Find where the given text appears and provide that cell's center as [X, Y] coordinate. 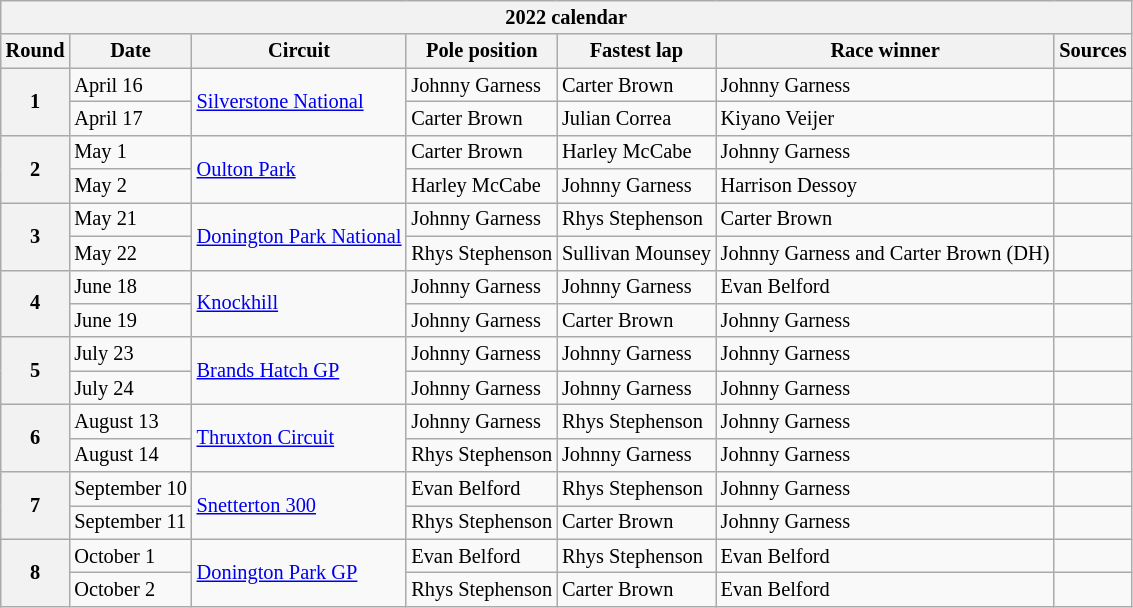
Silverstone National [300, 102]
June 18 [130, 287]
2022 calendar [566, 17]
7 [36, 506]
July 23 [130, 354]
April 16 [130, 85]
May 1 [130, 152]
May 2 [130, 186]
May 21 [130, 219]
July 24 [130, 388]
Thruxton Circuit [300, 438]
Brands Hatch GP [300, 370]
Race winner [886, 51]
5 [36, 370]
September 11 [130, 522]
August 14 [130, 455]
4 [36, 304]
June 19 [130, 320]
August 13 [130, 421]
Sources [1092, 51]
2 [36, 168]
Kiyano Veijer [886, 118]
Donington Park National [300, 236]
Oulton Park [300, 168]
1 [36, 102]
Snetterton 300 [300, 506]
October 1 [130, 556]
8 [36, 572]
September 10 [130, 489]
3 [36, 236]
Circuit [300, 51]
October 2 [130, 589]
6 [36, 438]
Harrison Dessoy [886, 186]
Knockhill [300, 304]
Donington Park GP [300, 572]
Round [36, 51]
Date [130, 51]
Pole position [482, 51]
Julian Correa [636, 118]
April 17 [130, 118]
Fastest lap [636, 51]
May 22 [130, 253]
Sullivan Mounsey [636, 253]
Johnny Garness and Carter Brown (DH) [886, 253]
